Detect which cell encompasses the target text, then output its (X, Y) center coordinate. 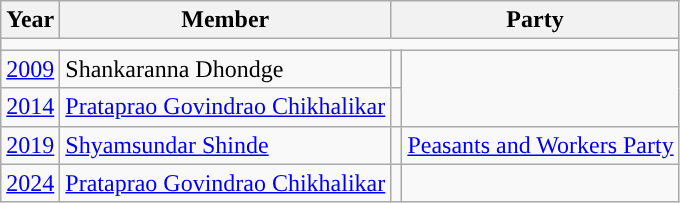
2024 (30, 183)
2019 (30, 145)
Year (30, 20)
Peasants and Workers Party (540, 145)
Shyamsundar Shinde (226, 145)
Shankaranna Dhondge (226, 69)
Party (535, 20)
2009 (30, 69)
2014 (30, 107)
Member (226, 20)
